Capture the cell that displays the provided text and extract its (X, Y) central coordinate. 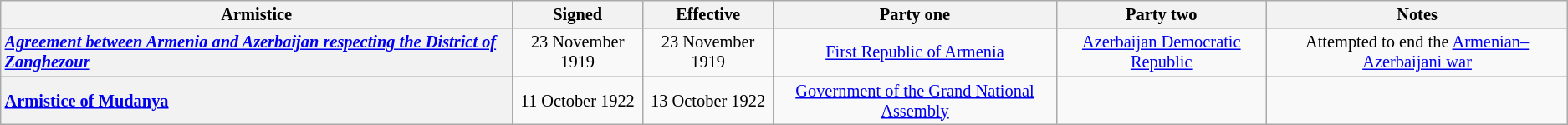
13 October 1922 (708, 101)
First Republic of Armenia (915, 52)
Party one (915, 14)
Armistice (257, 14)
Attempted to end the Armenian–Azerbaijani war (1417, 52)
Effective (708, 14)
Signed (578, 14)
Armistice of Mudanya (257, 101)
Government of the Grand National Assembly (915, 101)
Notes (1417, 14)
Agreement between Armenia and Azerbaijan respecting the District of Zanghezour (257, 52)
Party two (1161, 14)
Azerbaijan Democratic Republic (1161, 52)
11 October 1922 (578, 101)
